Output the [X, Y] coordinate of the center of the cell containing the given text.  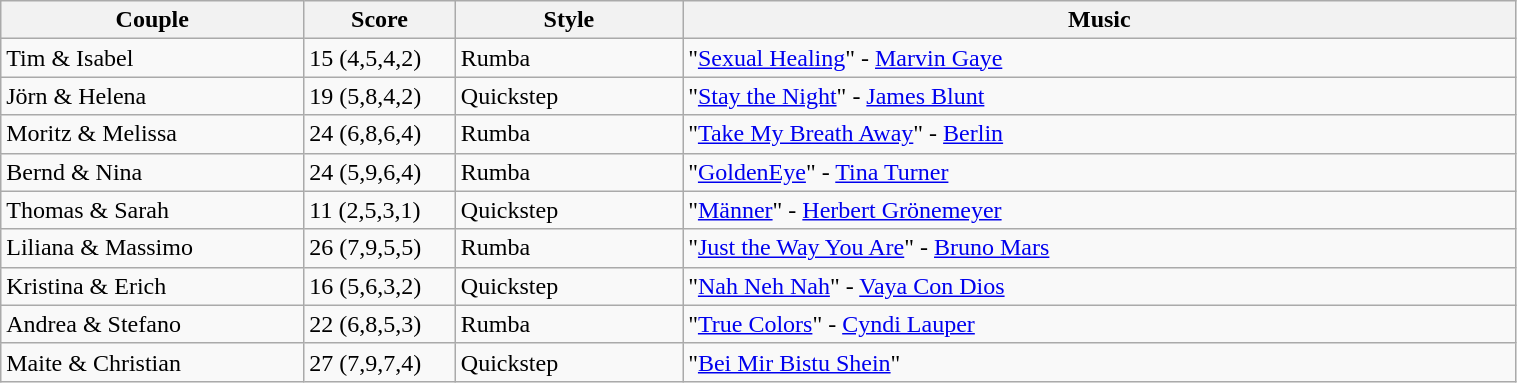
Music [1100, 20]
Thomas & Sarah [152, 210]
"Take My Breath Away" - Berlin [1100, 134]
Style [568, 20]
Tim & Isabel [152, 58]
24 (5,9,6,4) [380, 172]
15 (4,5,4,2) [380, 58]
Score [380, 20]
27 (7,9,7,4) [380, 362]
24 (6,8,6,4) [380, 134]
"Just the Way You Are" - Bruno Mars [1100, 248]
Maite & Christian [152, 362]
"Sexual Healing" - Marvin Gaye [1100, 58]
"GoldenEye" - Tina Turner [1100, 172]
11 (2,5,3,1) [380, 210]
16 (5,6,3,2) [380, 286]
Bernd & Nina [152, 172]
Liliana & Massimo [152, 248]
Couple [152, 20]
"True Colors" - Cyndi Lauper [1100, 324]
Moritz & Melissa [152, 134]
"Männer" - Herbert Grönemeyer [1100, 210]
Andrea & Stefano [152, 324]
Kristina & Erich [152, 286]
"Bei Mir Bistu Shein" [1100, 362]
"Stay the Night" - James Blunt [1100, 96]
19 (5,8,4,2) [380, 96]
22 (6,8,5,3) [380, 324]
Jörn & Helena [152, 96]
26 (7,9,5,5) [380, 248]
"Nah Neh Nah" - Vaya Con Dios [1100, 286]
